Locate the cell with the specified text and output its (x, y) center coordinate. 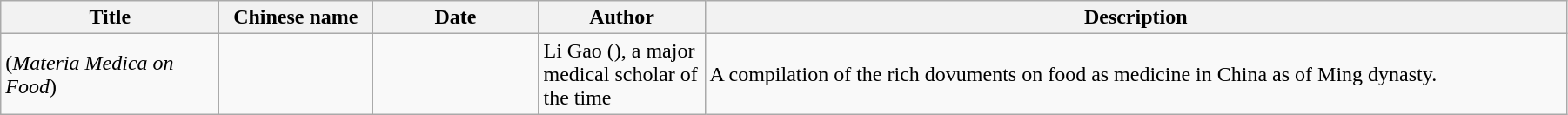
Li Gao (), a major medical scholar of the time (621, 74)
Author (621, 17)
Chinese name (296, 17)
(Materia Medica on Food) (110, 74)
Date (456, 17)
A compilation of the rich dovuments on food as medicine in China as of Ming dynasty. (1136, 74)
Description (1136, 17)
Title (110, 17)
